Determine the [x, y] coordinate at the center of the cell enclosing the given text.  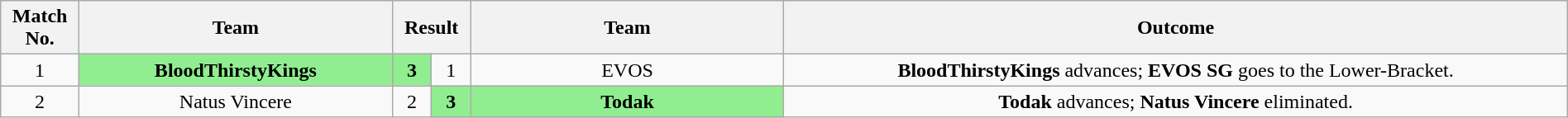
Result [432, 28]
Todak [627, 101]
Natus Vincere [235, 101]
BloodThirstyKings advances; EVOS SG goes to the Lower-Bracket. [1176, 70]
Todak advances; Natus Vincere eliminated. [1176, 101]
EVOS [627, 70]
Match No. [40, 28]
Outcome [1176, 28]
BloodThirstyKings [235, 70]
